Locate the cell with the specified text and output its [X, Y] center coordinate. 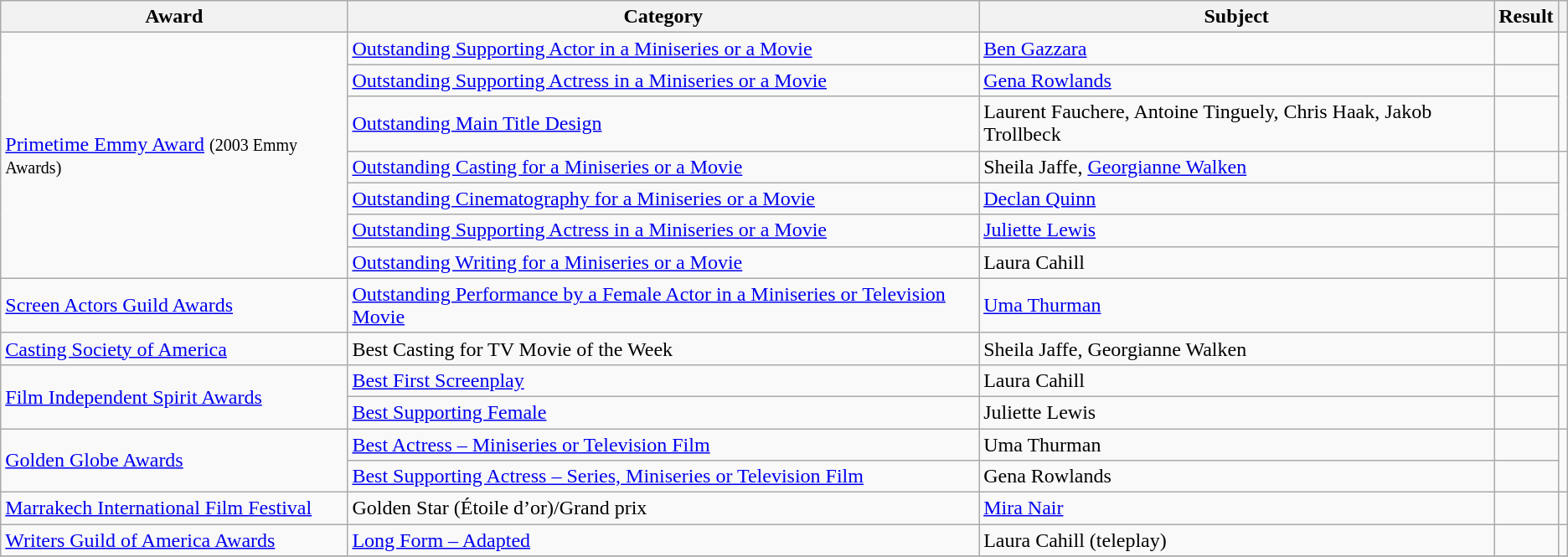
Marrakech International Film Festival [174, 508]
Laura Cahill (teleplay) [1236, 540]
Best Casting for TV Movie of the Week [663, 348]
Golden Globe Awards [174, 461]
Declan Quinn [1236, 199]
Mira Nair [1236, 508]
Outstanding Supporting Actor in a Miniseries or a Movie [663, 49]
Outstanding Writing for a Miniseries or a Movie [663, 262]
Outstanding Performance by a Female Actor in a Miniseries or Television Movie [663, 305]
Ben Gazzara [1236, 49]
Best Actress – Miniseries or Television Film [663, 445]
Laurent Fauchere, Antoine Tinguely, Chris Haak, Jakob Trollbeck [1236, 124]
Result [1526, 17]
Primetime Emmy Award (2003 Emmy Awards) [174, 156]
Golden Star (Étoile d’or)/Grand prix [663, 508]
Subject [1236, 17]
Writers Guild of America Awards [174, 540]
Category [663, 17]
Long Form – Adapted [663, 540]
Outstanding Casting for a Miniseries or a Movie [663, 167]
Best Supporting Actress – Series, Miniseries or Television Film [663, 477]
Best First Screenplay [663, 380]
Award [174, 17]
Film Independent Spirit Awards [174, 396]
Best Supporting Female [663, 412]
Screen Actors Guild Awards [174, 305]
Outstanding Main Title Design [663, 124]
Outstanding Cinematography for a Miniseries or a Movie [663, 199]
Casting Society of America [174, 348]
